Identify which cell holds the provided text, then report its [x, y] central coordinate. 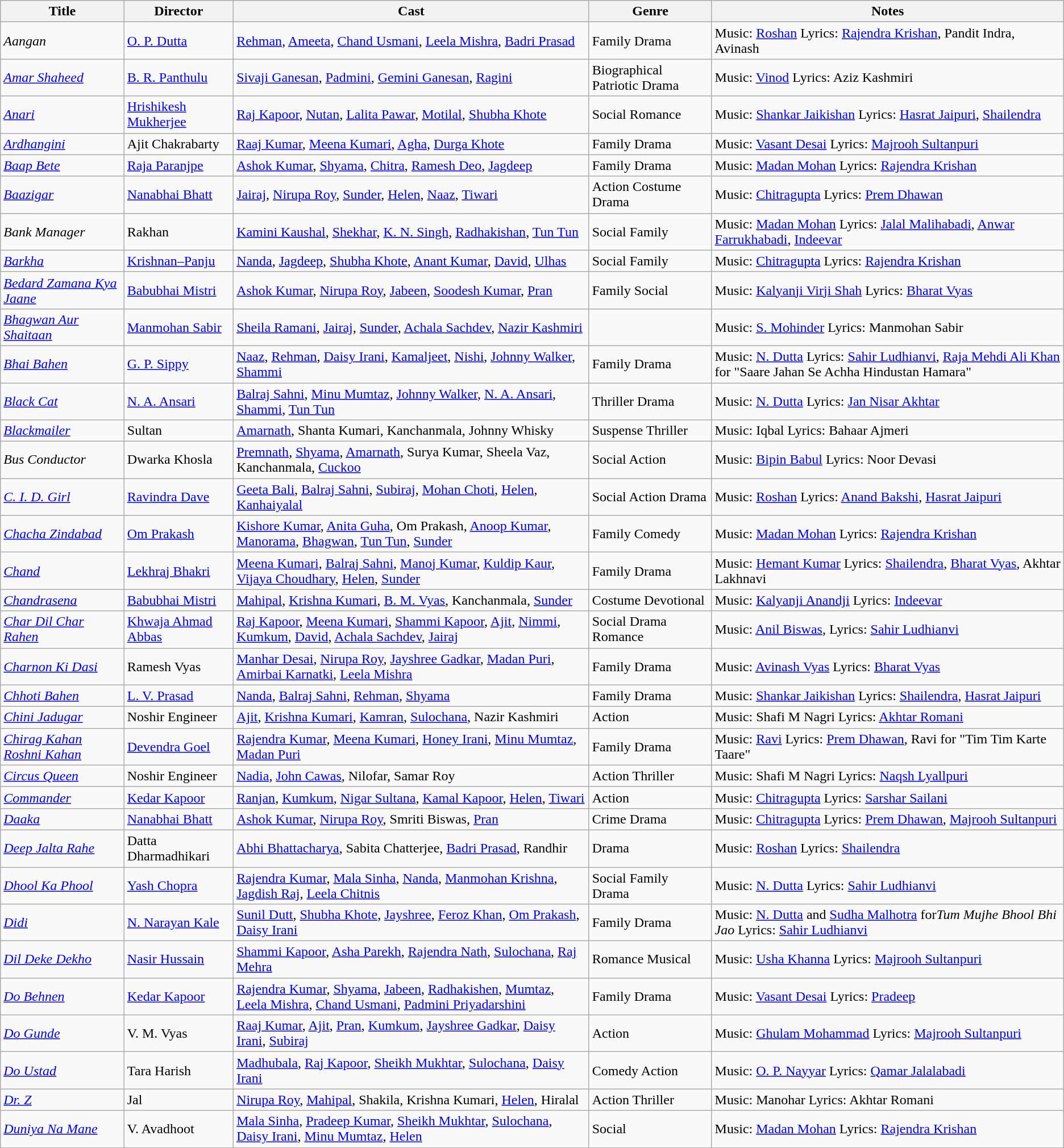
Ajit Chakrabarty [178, 144]
Social Action [650, 460]
Shammi Kapoor, Asha Parekh, Rajendra Nath, Sulochana, Raj Mehra [412, 959]
Mahipal, Krishna Kumari, B. M. Vyas, Kanchanmala, Sunder [412, 600]
Hrishikesh Mukherjee [178, 115]
Ashok Kumar, Shyama, Chitra, Ramesh Deo, Jagdeep [412, 165]
Mala Sinha, Pradeep Kumar, Sheikh Mukhtar, Sulochana, Daisy Irani, Minu Mumtaz, Helen [412, 1129]
Ajit, Krishna Kumari, Kamran, Sulochana, Nazir Kashmiri [412, 717]
Daaka [63, 819]
Music: Chitragupta Lyrics: Sarshar Sailani [888, 797]
Chacha Zindabad [63, 534]
Kishore Kumar, Anita Guha, Om Prakash, Anoop Kumar, Manorama, Bhagwan, Tun Tun, Sunder [412, 534]
V. Avadhoot [178, 1129]
Chandrasena [63, 600]
Chini Jadugar [63, 717]
Music: Shankar Jaikishan Lyrics: Shailendra, Hasrat Jaipuri [888, 696]
Didi [63, 923]
Chand [63, 571]
Cast [412, 11]
Director [178, 11]
Biographical Patriotic Drama [650, 77]
Sivaji Ganesan, Padmini, Gemini Ganesan, Ragini [412, 77]
Family Social [650, 290]
Om Prakash [178, 534]
Dr. Z [63, 1100]
Jairaj, Nirupa Roy, Sunder, Helen, Naaz, Tiwari [412, 194]
Bedard Zamana Kya Jaane [63, 290]
Raj Kapoor, Meena Kumari, Shammi Kapoor, Ajit, Nimmi, Kumkum, David, Achala Sachdev, Jairaj [412, 630]
Yash Chopra [178, 885]
Notes [888, 11]
Rajendra Kumar, Meena Kumari, Honey Irani, Minu Mumtaz, Madan Puri [412, 747]
Bank Manager [63, 232]
Music: Roshan Lyrics: Shailendra [888, 848]
L. V. Prasad [178, 696]
Amarnath, Shanta Kumari, Kanchanmala, Johnny Whisky [412, 431]
Geeta Bali, Balraj Sahni, Subiraj, Mohan Choti, Helen, Kanhaiyalal [412, 497]
Ashok Kumar, Nirupa Roy, Smriti Biswas, Pran [412, 819]
Music: Roshan Lyrics: Anand Bakshi, Hasrat Jaipuri [888, 497]
Amar Shaheed [63, 77]
Music: Kalyanji Virji Shah Lyrics: Bharat Vyas [888, 290]
Music: Shafi M Nagri Lyrics: Naqsh Lyallpuri [888, 776]
Music: Chitragupta Lyrics: Rajendra Krishan [888, 261]
Music: Usha Khanna Lyrics: Majrooh Sultanpuri [888, 959]
Rehman, Ameeta, Chand Usmani, Leela Mishra, Badri Prasad [412, 41]
Music: Ravi Lyrics: Prem Dhawan, Ravi for "Tim Tim Karte Taare" [888, 747]
Kamini Kaushal, Shekhar, K. N. Singh, Radhakishan, Tun Tun [412, 232]
Romance Musical [650, 959]
Sultan [178, 431]
Music: Chitragupta Lyrics: Prem Dhawan [888, 194]
Ravindra Dave [178, 497]
Charnon Ki Dasi [63, 666]
Music: Manohar Lyrics: Akhtar Romani [888, 1100]
Bhai Bahen [63, 364]
Dil Deke Dekho [63, 959]
Action Costume Drama [650, 194]
Raj Kapoor, Nutan, Lalita Pawar, Motilal, Shubha Khote [412, 115]
Chhoti Bahen [63, 696]
Ardhangini [63, 144]
Ashok Kumar, Nirupa Roy, Jabeen, Soodesh Kumar, Pran [412, 290]
Dwarka Khosla [178, 460]
Khwaja Ahmad Abbas [178, 630]
Music: Kalyanji Anandji Lyrics: Indeevar [888, 600]
Manmohan Sabir [178, 327]
Rajendra Kumar, Mala Sinha, Nanda, Manmohan Krishna, Jagdish Raj, Leela Chitnis [412, 885]
Tara Harish [178, 1071]
Baap Bete [63, 165]
Social Drama Romance [650, 630]
N. A. Ansari [178, 401]
Nasir Hussain [178, 959]
Nanda, Balraj Sahni, Rehman, Shyama [412, 696]
Naaz, Rehman, Daisy Irani, Kamaljeet, Nishi, Johnny Walker, Shammi [412, 364]
Barkha [63, 261]
Title [63, 11]
Sunil Dutt, Shubha Khote, Jayshree, Feroz Khan, Om Prakash, Daisy Irani [412, 923]
Aangan [63, 41]
Black Cat [63, 401]
V. M. Vyas [178, 1033]
Music: Bipin Babul Lyrics: Noor Devasi [888, 460]
Manhar Desai, Nirupa Roy, Jayshree Gadkar, Madan Puri, Amirbai Karnatki, Leela Mishra [412, 666]
Bus Conductor [63, 460]
Music: Vinod Lyrics: Aziz Kashmiri [888, 77]
Music: N. Dutta Lyrics: Sahir Ludhianvi, Raja Mehdi Ali Khan for "Saare Jahan Se Achha Hindustan Hamara" [888, 364]
Music: Roshan Lyrics: Rajendra Krishan, Pandit Indra, Avinash [888, 41]
Raaj Kumar, Ajit, Pran, Kumkum, Jayshree Gadkar, Daisy Irani, Subiraj [412, 1033]
Deep Jalta Rahe [63, 848]
Music: Shafi M Nagri Lyrics: Akhtar Romani [888, 717]
Thriller Drama [650, 401]
B. R. Panthulu [178, 77]
C. I. D. Girl [63, 497]
Nanda, Jagdeep, Shubha Khote, Anant Kumar, David, Ulhas [412, 261]
G. P. Sippy [178, 364]
O. P. Dutta [178, 41]
Lekhraj Bhakri [178, 571]
Nirupa Roy, Mahipal, Shakila, Krishna Kumari, Helen, Hiralal [412, 1100]
Devendra Goel [178, 747]
Music: Iqbal Lyrics: Bahaar Ajmeri [888, 431]
Premnath, Shyama, Amarnath, Surya Kumar, Sheela Vaz, Kanchanmala, Cuckoo [412, 460]
Genre [650, 11]
Music: Chitragupta Lyrics: Prem Dhawan, Majrooh Sultanpuri [888, 819]
Family Comedy [650, 534]
Ranjan, Kumkum, Nigar Sultana, Kamal Kapoor, Helen, Tiwari [412, 797]
Drama [650, 848]
Raja Paranjpe [178, 165]
Music: S. Mohinder Lyrics: Manmohan Sabir [888, 327]
Abhi Bhattacharya, Sabita Chatterjee, Badri Prasad, Randhir [412, 848]
Costume Devotional [650, 600]
Madhubala, Raj Kapoor, Sheikh Mukhtar, Sulochana, Daisy Irani [412, 1071]
Do Gunde [63, 1033]
Balraj Sahni, Minu Mumtaz, Johnny Walker, N. A. Ansari, Shammi, Tun Tun [412, 401]
Music: Anil Biswas, Lyrics: Sahir Ludhianvi [888, 630]
Music: Vasant Desai Lyrics: Majrooh Sultanpuri [888, 144]
Dhool Ka Phool [63, 885]
Crime Drama [650, 819]
Circus Queen [63, 776]
Datta Dharmadhikari [178, 848]
Rakhan [178, 232]
Music: N. Dutta Lyrics: Sahir Ludhianvi [888, 885]
Commander [63, 797]
Music: Hemant Kumar Lyrics: Shailendra, Bharat Vyas, Akhtar Lakhnavi [888, 571]
Music: Vasant Desai Lyrics: Pradeep [888, 997]
N. Narayan Kale [178, 923]
Sheila Ramani, Jairaj, Sunder, Achala Sachdev, Nazir Kashmiri [412, 327]
Do Ustad [63, 1071]
Anari [63, 115]
Krishnan–Panju [178, 261]
Blackmailer [63, 431]
Suspense Thriller [650, 431]
Jal [178, 1100]
Music: N. Dutta and Sudha Malhotra forTum Mujhe Bhool Bhi Jao Lyrics: Sahir Ludhianvi [888, 923]
Do Behnen [63, 997]
Social Family Drama [650, 885]
Chirag Kahan Roshni Kahan [63, 747]
Char Dil Char Rahen [63, 630]
Music: Ghulam Mohammad Lyrics: Majrooh Sultanpuri [888, 1033]
Social Action Drama [650, 497]
Social [650, 1129]
Music: Avinash Vyas Lyrics: Bharat Vyas [888, 666]
Baazigar [63, 194]
Comedy Action [650, 1071]
Bhagwan Aur Shaitaan [63, 327]
Meena Kumari, Balraj Sahni, Manoj Kumar, Kuldip Kaur, Vijaya Choudhary, Helen, Sunder [412, 571]
Music: Madan Mohan Lyrics: Jalal Malihabadi, Anwar Farrukhabadi, Indeevar [888, 232]
Ramesh Vyas [178, 666]
Duniya Na Mane [63, 1129]
Nadia, John Cawas, Nilofar, Samar Roy [412, 776]
Raaj Kumar, Meena Kumari, Agha, Durga Khote [412, 144]
Music: Shankar Jaikishan Lyrics: Hasrat Jaipuri, Shailendra [888, 115]
Music: O. P. Nayyar Lyrics: Qamar Jalalabadi [888, 1071]
Rajendra Kumar, Shyama, Jabeen, Radhakishen, Mumtaz, Leela Mishra, Chand Usmani, Padmini Priyadarshini [412, 997]
Music: N. Dutta Lyrics: Jan Nisar Akhtar [888, 401]
Social Romance [650, 115]
